Output the (X, Y) coordinate of the center of the cell containing the given text.  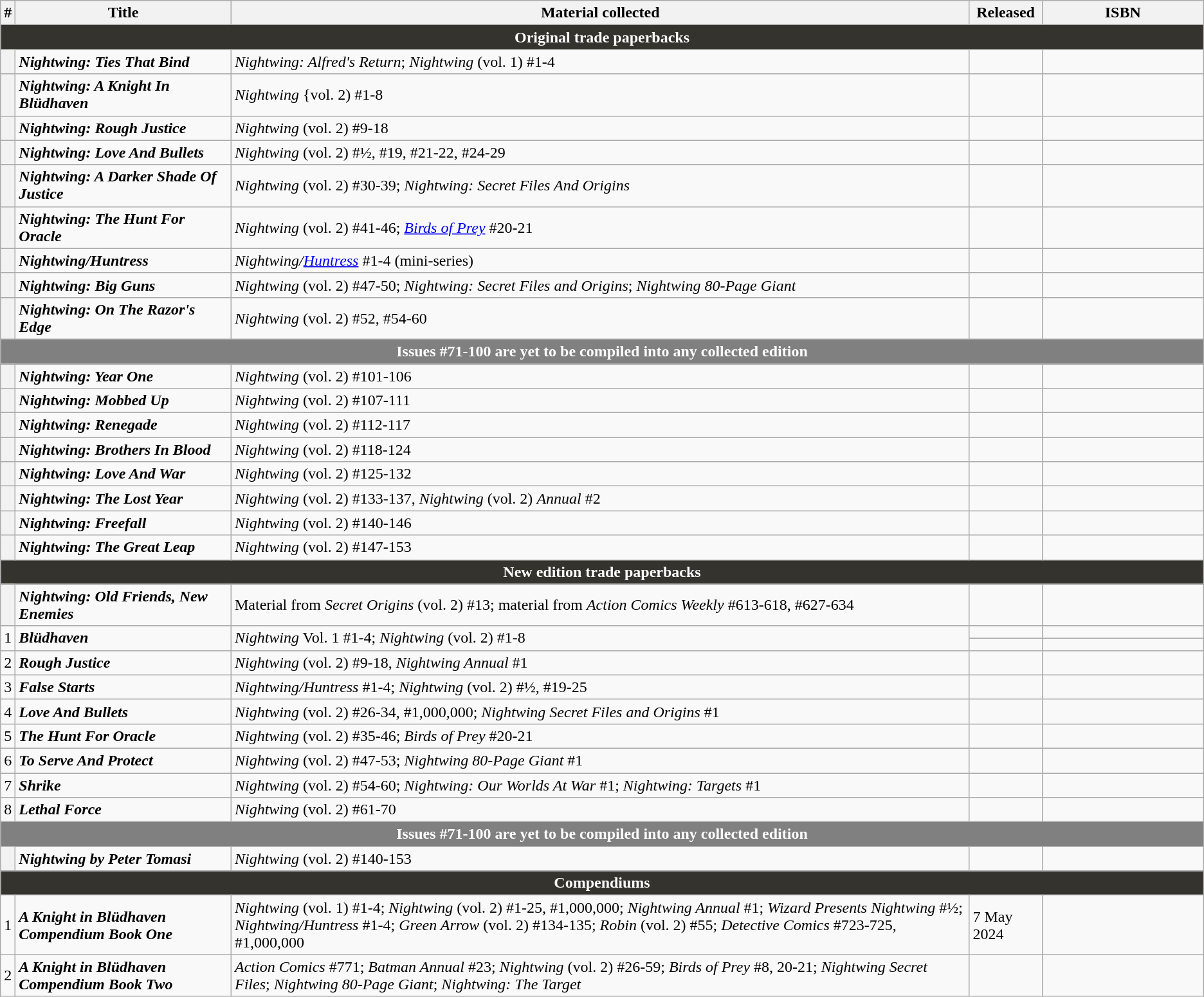
Nightwing (vol. 2) #26-34, #1,000,000; Nightwing Secret Files and Origins #1 (600, 711)
8 (8, 810)
Shrike (123, 785)
Nightwing: Renegade (123, 425)
A Knight in Blüdhaven Compendium Book Two (123, 975)
7 May 2024 (1006, 925)
False Starts (123, 687)
Nightwing (vol. 2) #101-106 (600, 376)
Nightwing (vol. 2) #147-153 (600, 547)
Nightwing: The Great Leap (123, 547)
Nightwing: Love And War (123, 474)
Nightwing (vol. 2) #112-117 (600, 425)
Nightwing: On The Razor's Edge (123, 318)
Nightwing: Freefall (123, 523)
The Hunt For Oracle (123, 736)
Nightwing: Mobbed Up (123, 401)
Nightwing: The Lost Year (123, 498)
4 (8, 711)
Nightwing: Rough Justice (123, 128)
Nightwing: Year One (123, 376)
Nightwing/Huntress #1-4 (mini-series) (600, 261)
# (8, 13)
Nightwing/Huntress (123, 261)
Released (1006, 13)
Nightwing: Alfred's Return; Nightwing (vol. 1) #1-4 (600, 62)
New edition trade paperbacks (602, 572)
Nightwing (vol. 2) #118-124 (600, 450)
7 (8, 785)
Nightwing (vol. 2) #47-50; Nightwing: Secret Files and Origins; Nightwing 80-Page Giant (600, 285)
Blüdhaven (123, 638)
Lethal Force (123, 810)
A Knight in Blüdhaven Compendium Book One (123, 925)
Nightwing: Ties That Bind (123, 62)
Nightwing (vol. 2) #47-53; Nightwing 80-Page Giant #1 (600, 760)
Material collected (600, 13)
Nightwing (vol. 2) #9-18 (600, 128)
Nightwing by Peter Tomasi (123, 859)
Nightwing: The Hunt For Oracle (123, 228)
Nightwing: Brothers In Blood (123, 450)
Nightwing (vol. 2) #125-132 (600, 474)
Nightwing Vol. 1 #1-4; Nightwing (vol. 2) #1-8 (600, 638)
6 (8, 760)
Nightwing: A Knight In Blüdhaven (123, 95)
Nightwing (vol. 2) #30-39; Nightwing: Secret Files And Origins (600, 185)
5 (8, 736)
Nightwing (vol. 2) #½, #19, #21-22, #24-29 (600, 152)
ISBN (1123, 13)
Nightwing (vol. 2) #133-137, Nightwing (vol. 2) Annual #2 (600, 498)
3 (8, 687)
Rough Justice (123, 663)
Nightwing: Big Guns (123, 285)
Nightwing (vol. 2) #140-146 (600, 523)
Nightwing/Huntress #1-4; Nightwing (vol. 2) #½, #19-25 (600, 687)
Nightwing (vol. 2) #41-46; Birds of Prey #20-21 (600, 228)
Nightwing: Love And Bullets (123, 152)
Nightwing (vol. 2) #107-111 (600, 401)
Nightwing (vol. 2) #9-18, Nightwing Annual #1 (600, 663)
Nightwing: Old Friends, New Enemies (123, 605)
Nightwing (vol. 2) #54-60; Nightwing: Our Worlds At War #1; Nightwing: Targets #1 (600, 785)
Nightwing {vol. 2) #1-8 (600, 95)
Nightwing (vol. 2) #140-153 (600, 859)
Nightwing (vol. 2) #61-70 (600, 810)
Compendiums (602, 883)
To Serve And Protect (123, 760)
Nightwing (vol. 2) #35-46; Birds of Prey #20-21 (600, 736)
Love And Bullets (123, 711)
Nightwing (vol. 2) #52, #54-60 (600, 318)
Title (123, 13)
Nightwing: A Darker Shade Of Justice (123, 185)
Material from Secret Origins (vol. 2) #13; material from Action Comics Weekly #613-618, #627-634 (600, 605)
Original trade paperbacks (602, 37)
